Detect which cell encompasses the target text, then output its [x, y] center coordinate. 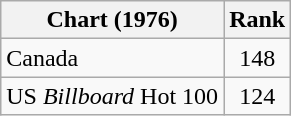
Canada [112, 58]
124 [258, 96]
Rank [258, 20]
148 [258, 58]
Chart (1976) [112, 20]
US Billboard Hot 100 [112, 96]
